Detect which cell encompasses the target text, then output its [X, Y] center coordinate. 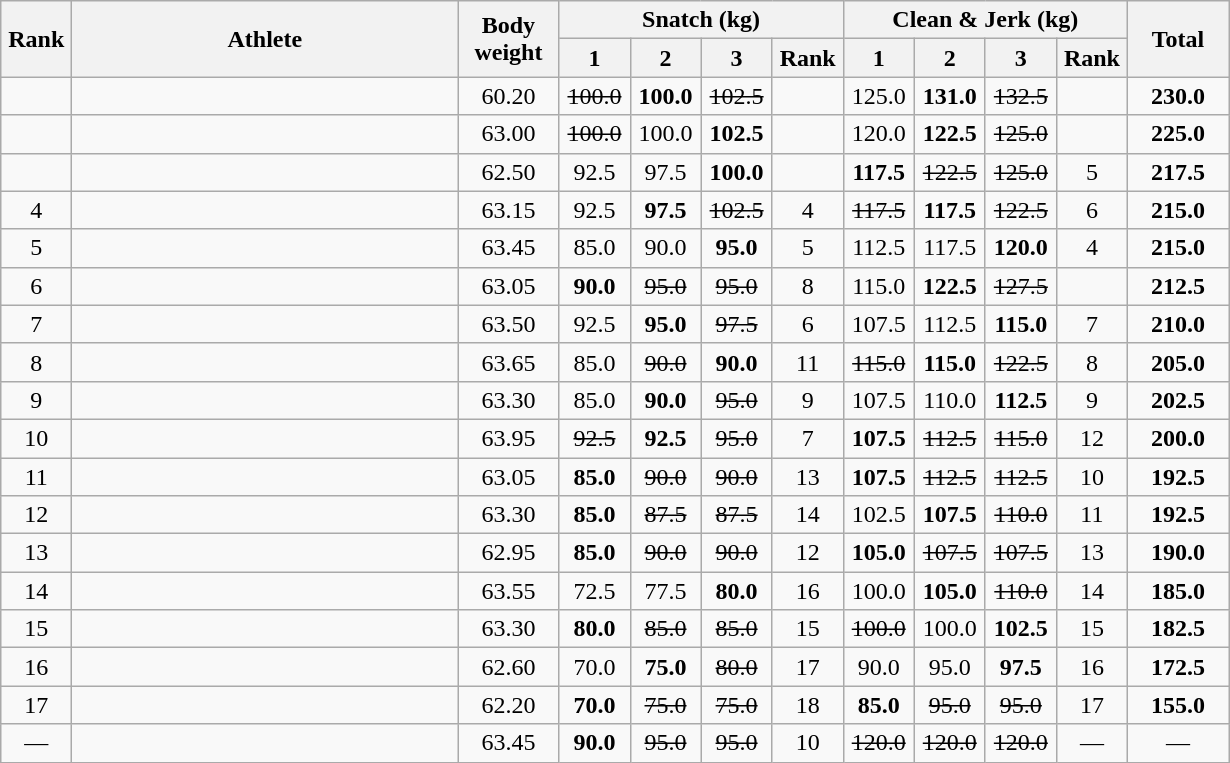
205.0 [1178, 362]
62.95 [508, 553]
212.5 [1178, 286]
210.0 [1178, 324]
63.15 [508, 210]
63.65 [508, 362]
Athlete [265, 39]
72.5 [594, 591]
172.5 [1178, 667]
Total [1178, 39]
Snatch (kg) [701, 20]
63.95 [508, 438]
190.0 [1178, 553]
Clean & Jerk (kg) [985, 20]
185.0 [1178, 591]
18 [808, 705]
62.20 [508, 705]
62.50 [508, 172]
200.0 [1178, 438]
131.0 [950, 96]
77.5 [666, 591]
Body weight [508, 39]
217.5 [1178, 172]
230.0 [1178, 96]
63.55 [508, 591]
155.0 [1178, 705]
225.0 [1178, 134]
63.50 [508, 324]
60.20 [508, 96]
132.5 [1020, 96]
62.60 [508, 667]
63.00 [508, 134]
182.5 [1178, 629]
202.5 [1178, 400]
127.5 [1020, 286]
